For the text-containing cell, return its midpoint in (X, Y) coordinate format. 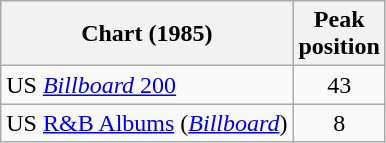
Chart (1985) (147, 34)
US Billboard 200 (147, 85)
8 (339, 123)
43 (339, 85)
Peakposition (339, 34)
US R&B Albums (Billboard) (147, 123)
